Output the [X, Y] coordinate of the center of the cell containing the given text.  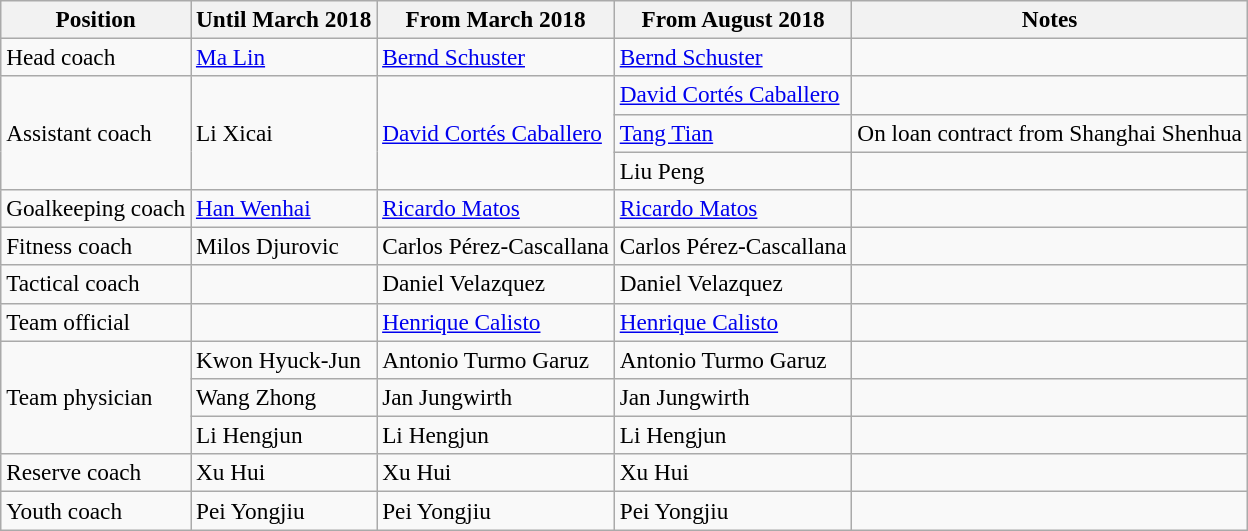
Ma Lin [284, 57]
Wang Zhong [284, 397]
Team official [96, 322]
Fitness coach [96, 246]
Until March 2018 [284, 19]
Han Wenhai [284, 208]
Li Xicai [284, 132]
Milos Djurovic [284, 246]
Team physician [96, 396]
Tang Tian [733, 133]
Tactical coach [96, 284]
Position [96, 19]
Assistant coach [96, 132]
Kwon Hyuck-Jun [284, 359]
From March 2018 [496, 19]
Goalkeeping coach [96, 208]
On loan contract from Shanghai Shenhua [1050, 133]
Reserve coach [96, 473]
Liu Peng [733, 170]
Notes [1050, 19]
Youth coach [96, 510]
From August 2018 [733, 19]
Head coach [96, 57]
